Locate the cell with the specified text and output its (X, Y) center coordinate. 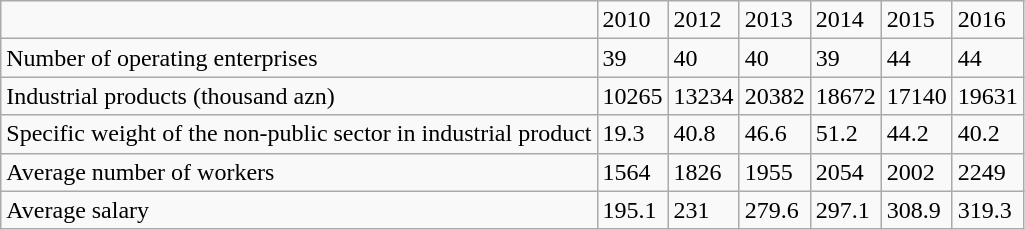
2002 (916, 172)
1826 (704, 172)
Number of operating enterprises (299, 58)
Specific weight of the non-public sector in industrial product (299, 134)
1564 (632, 172)
17140 (916, 96)
19.3 (632, 134)
46.6 (774, 134)
13234 (704, 96)
51.2 (846, 134)
231 (704, 210)
40.8 (704, 134)
2012 (704, 20)
297.1 (846, 210)
2016 (988, 20)
319.3 (988, 210)
18672 (846, 96)
Average salary (299, 210)
Industrial products (thousand azn) (299, 96)
195.1 (632, 210)
10265 (632, 96)
2013 (774, 20)
2015 (916, 20)
20382 (774, 96)
44.2 (916, 134)
2014 (846, 20)
2249 (988, 172)
Average number of workers (299, 172)
279.6 (774, 210)
1955 (774, 172)
308.9 (916, 210)
19631 (988, 96)
2010 (632, 20)
2054 (846, 172)
40.2 (988, 134)
